Determine the [x, y] coordinate at the center of the cell enclosing the given text.  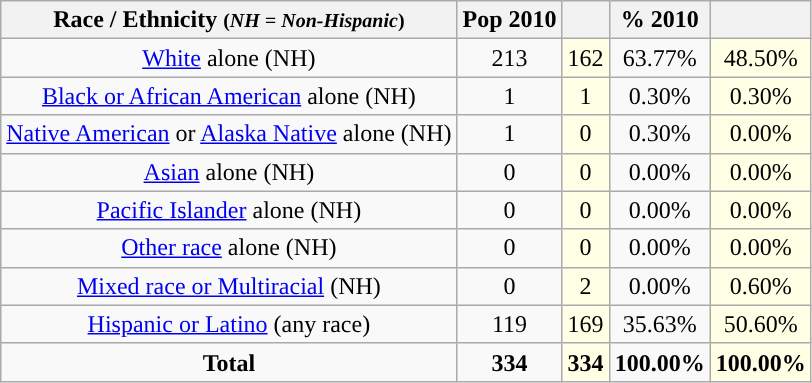
Black or African American alone (NH) [229, 96]
119 [510, 324]
Hispanic or Latino (any race) [229, 324]
Other race alone (NH) [229, 248]
White alone (NH) [229, 58]
213 [510, 58]
Total [229, 362]
0.60% [760, 286]
63.77% [660, 58]
50.60% [760, 324]
169 [586, 324]
Mixed race or Multiracial (NH) [229, 286]
Native American or Alaska Native alone (NH) [229, 134]
Pop 2010 [510, 20]
48.50% [760, 58]
Pacific Islander alone (NH) [229, 210]
Race / Ethnicity (NH = Non-Hispanic) [229, 20]
Asian alone (NH) [229, 172]
162 [586, 58]
35.63% [660, 324]
% 2010 [660, 20]
2 [586, 286]
